Identify which cell holds the provided text, then report its (X, Y) central coordinate. 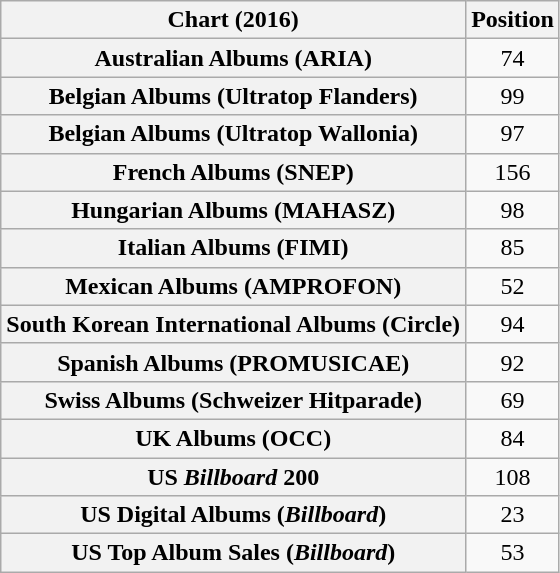
Spanish Albums (PROMUSICAE) (234, 362)
Belgian Albums (Ultratop Flanders) (234, 96)
94 (513, 324)
UK Albums (OCC) (234, 438)
Italian Albums (FIMI) (234, 248)
Swiss Albums (Schweizer Hitparade) (234, 400)
74 (513, 58)
Australian Albums (ARIA) (234, 58)
French Albums (SNEP) (234, 172)
98 (513, 210)
53 (513, 553)
23 (513, 515)
South Korean International Albums (Circle) (234, 324)
Belgian Albums (Ultratop Wallonia) (234, 134)
US Digital Albums (Billboard) (234, 515)
Position (513, 20)
Hungarian Albums (MAHASZ) (234, 210)
69 (513, 400)
92 (513, 362)
Chart (2016) (234, 20)
85 (513, 248)
52 (513, 286)
84 (513, 438)
US Top Album Sales (Billboard) (234, 553)
156 (513, 172)
97 (513, 134)
108 (513, 477)
99 (513, 96)
Mexican Albums (AMPROFON) (234, 286)
US Billboard 200 (234, 477)
